Output the [X, Y] coordinate of the center of the cell containing the given text.  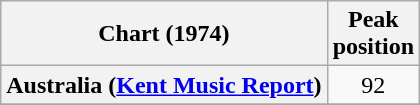
Chart (1974) [164, 34]
Australia (Kent Music Report) [164, 85]
Peakposition [373, 34]
92 [373, 85]
